Pinpoint the cell where the given text exists, returning its (X, Y) midpoint coordinate. 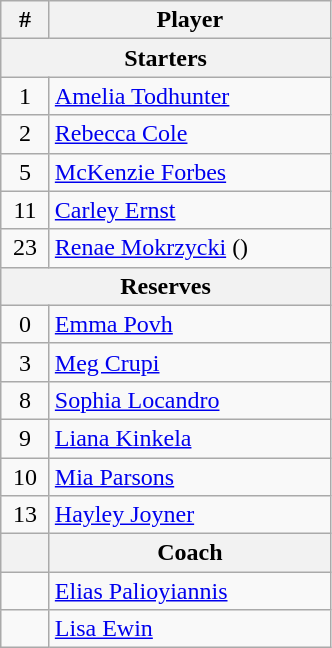
Amelia Todhunter (190, 96)
8 (26, 400)
1 (26, 96)
11 (26, 210)
13 (26, 515)
Meg Crupi (190, 362)
Liana Kinkela (190, 438)
Emma Povh (190, 324)
Coach (190, 553)
# (26, 20)
3 (26, 362)
Carley Ernst (190, 210)
Reserves (166, 286)
9 (26, 438)
Elias Palioyiannis (190, 591)
Hayley Joyner (190, 515)
Rebecca Cole (190, 134)
Lisa Ewin (190, 629)
Renae Mokrzycki () (190, 248)
2 (26, 134)
Starters (166, 58)
23 (26, 248)
Player (190, 20)
5 (26, 172)
10 (26, 477)
Mia Parsons (190, 477)
McKenzie Forbes (190, 172)
Sophia Locandro (190, 400)
0 (26, 324)
